Find where the given text appears and provide that cell's center as [X, Y] coordinate. 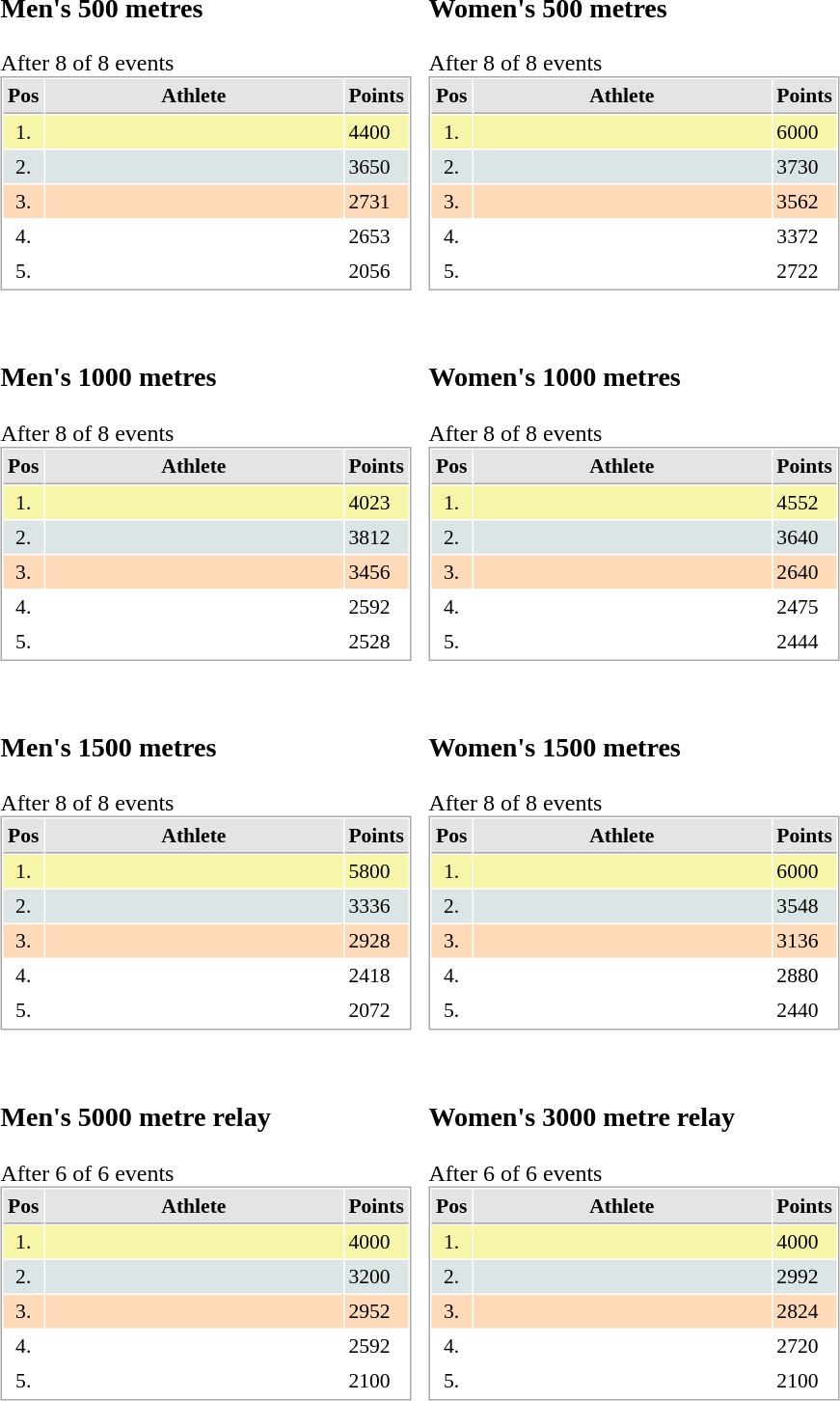
2440 [804, 1010]
2653 [376, 236]
2992 [804, 1277]
3372 [804, 236]
2720 [804, 1346]
3812 [376, 536]
2528 [376, 641]
2418 [376, 975]
3640 [804, 536]
3136 [804, 941]
2952 [376, 1311]
4552 [804, 502]
2640 [804, 571]
2722 [804, 271]
2444 [804, 641]
2824 [804, 1311]
3650 [376, 167]
3548 [804, 906]
2475 [804, 606]
4400 [376, 132]
2731 [376, 202]
2072 [376, 1010]
4023 [376, 502]
2928 [376, 941]
3200 [376, 1277]
3562 [804, 202]
3730 [804, 167]
3336 [376, 906]
2880 [804, 975]
5800 [376, 871]
3456 [376, 571]
2056 [376, 271]
